Scan for the cell matching the given text and deliver its (X, Y) coordinate at center. 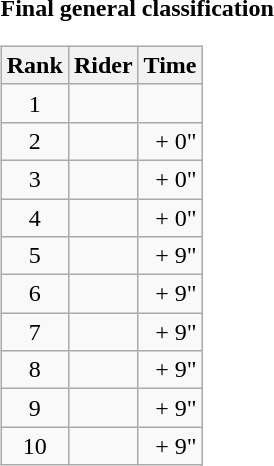
7 (34, 332)
6 (34, 294)
5 (34, 256)
2 (34, 141)
10 (34, 446)
9 (34, 408)
4 (34, 217)
Rank (34, 65)
1 (34, 103)
Time (170, 65)
3 (34, 179)
Rider (103, 65)
8 (34, 370)
